Output the [X, Y] coordinate of the center of the cell containing the given text.  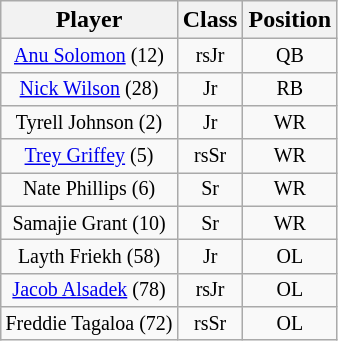
Nick Wilson (28) [89, 88]
Anu Solomon (12) [89, 56]
Class [210, 20]
Tyrell Johnson (2) [89, 122]
Jacob Alsadek (78) [89, 290]
Trey Griffey (5) [89, 156]
Player [89, 20]
Layth Friekh (58) [89, 256]
QB [290, 56]
Nate Phillips (6) [89, 190]
Position [290, 20]
Samajie Grant (10) [89, 222]
RB [290, 88]
Freddie Tagaloa (72) [89, 324]
